Return the (X, Y) coordinate for the center point of the cell that contains the specified text.  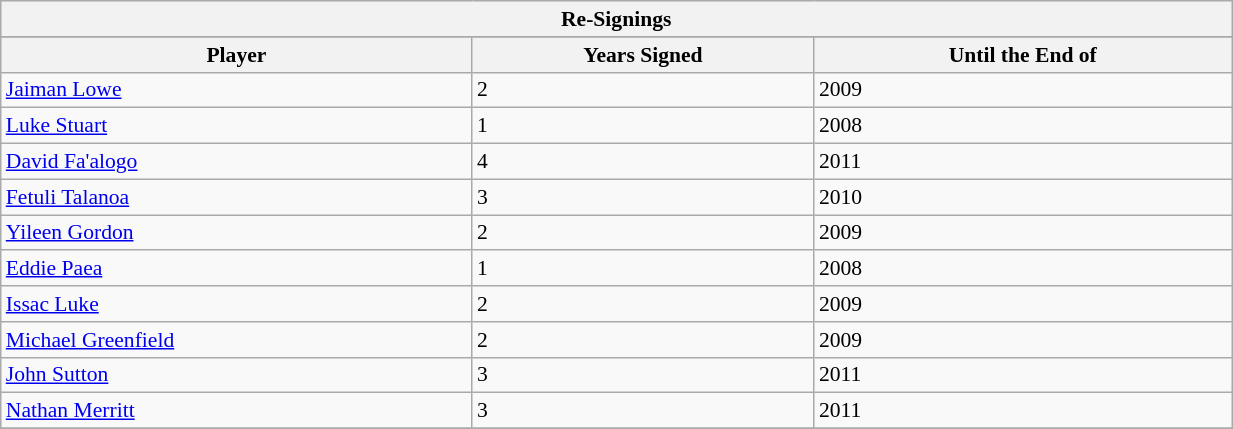
Player (236, 55)
Yileen Gordon (236, 233)
David Fa'alogo (236, 162)
Re-Signings (616, 19)
Nathan Merritt (236, 411)
Until the End of (1023, 55)
Issac Luke (236, 304)
2010 (1023, 197)
Eddie Paea (236, 269)
Years Signed (643, 55)
John Sutton (236, 375)
Fetuli Talanoa (236, 197)
Jaiman Lowe (236, 90)
Michael Greenfield (236, 340)
Luke Stuart (236, 126)
4 (643, 162)
